Provide the [X, Y] coordinate of the cell's center where the given text is located.  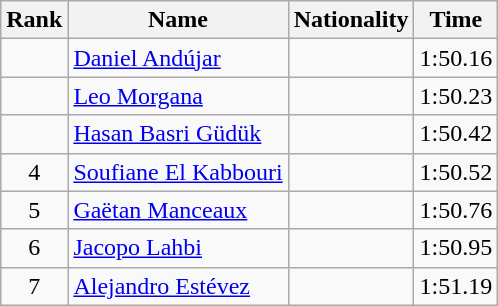
Nationality [351, 20]
Daniel Andújar [178, 58]
Alejandro Estévez [178, 286]
1:50.52 [456, 172]
6 [34, 248]
Soufiane El Kabbouri [178, 172]
1:51.19 [456, 286]
Rank [34, 20]
Jacopo Lahbi [178, 248]
Gaëtan Manceaux [178, 210]
Hasan Basri Güdük [178, 134]
Time [456, 20]
7 [34, 286]
1:50.76 [456, 210]
5 [34, 210]
4 [34, 172]
1:50.16 [456, 58]
Leo Morgana [178, 96]
1:50.42 [456, 134]
Name [178, 20]
1:50.95 [456, 248]
1:50.23 [456, 96]
